Capture the cell that displays the provided text and extract its [x, y] central coordinate. 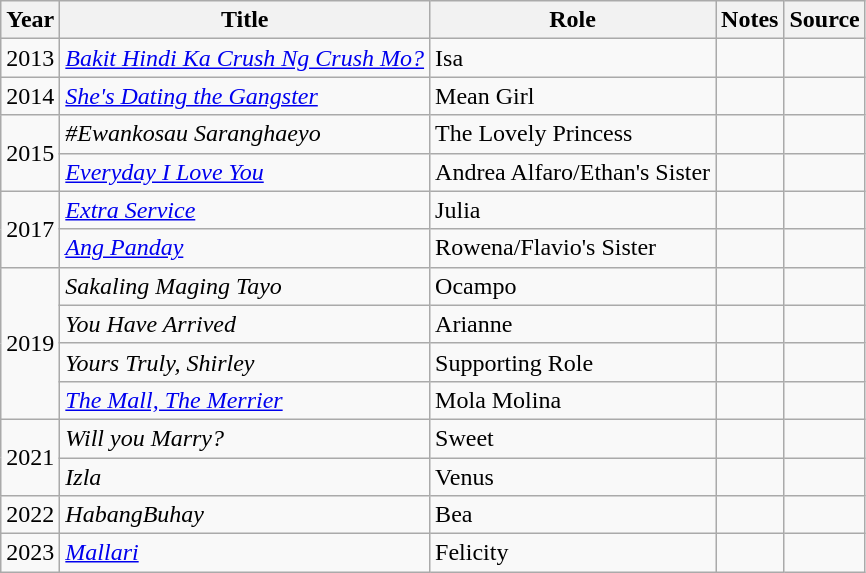
2015 [30, 153]
She's Dating the Gangster [245, 96]
You Have Arrived [245, 324]
Izla [245, 477]
2014 [30, 96]
2021 [30, 457]
Arianne [573, 324]
Mallari [245, 553]
Ang Panday [245, 248]
Mean Girl [573, 96]
Will you Marry? [245, 438]
HabangBuhay [245, 515]
Mola Molina [573, 400]
Felicity [573, 553]
Source [824, 20]
#Ewankosau Saranghaeyo [245, 134]
Notes [750, 20]
Bakit Hindi Ka Crush Ng Crush Mo? [245, 58]
Ocampo [573, 286]
Role [573, 20]
2013 [30, 58]
The Lovely Princess [573, 134]
Bea [573, 515]
Isa [573, 58]
Extra Service [245, 210]
Year [30, 20]
Andrea Alfaro/Ethan's Sister [573, 172]
Julia [573, 210]
Rowena/Flavio's Sister [573, 248]
Title [245, 20]
2019 [30, 343]
Sweet [573, 438]
Sakaling Maging Tayo [245, 286]
Venus [573, 477]
Everyday I Love You [245, 172]
2023 [30, 553]
2022 [30, 515]
Supporting Role [573, 362]
The Mall, The Merrier [245, 400]
2017 [30, 229]
Yours Truly, Shirley [245, 362]
